Determine the [x, y] coordinate at the center of the cell enclosing the given text.  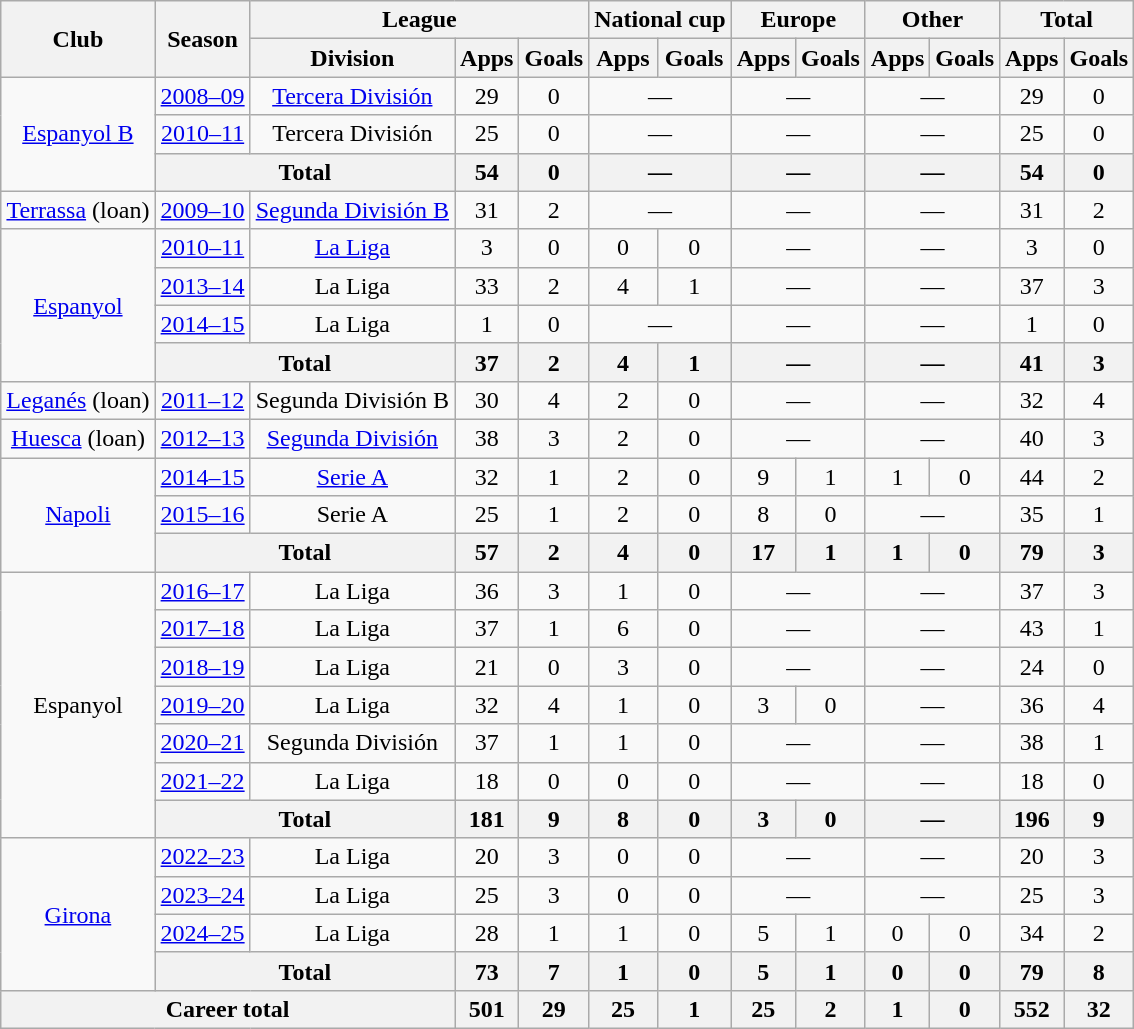
24 [1032, 667]
7 [554, 971]
40 [1032, 438]
2024–25 [202, 933]
2021–22 [202, 781]
2009–10 [202, 210]
35 [1032, 515]
21 [487, 667]
28 [487, 933]
Espanyol B [78, 134]
2016–17 [202, 591]
73 [487, 971]
6 [623, 629]
Season [202, 39]
Napoli [78, 515]
501 [487, 1009]
41 [1032, 362]
Club [78, 39]
2023–24 [202, 895]
National cup [660, 20]
Girona [78, 914]
181 [487, 819]
30 [487, 400]
2008–09 [202, 96]
Division [352, 58]
Leganés (loan) [78, 400]
17 [763, 553]
Career total [228, 1009]
2015–16 [202, 515]
33 [487, 286]
Terrassa (loan) [78, 210]
57 [487, 553]
League [420, 20]
34 [1032, 933]
44 [1032, 477]
Europe [798, 20]
2012–13 [202, 438]
Huesca (loan) [78, 438]
2011–12 [202, 400]
2019–20 [202, 705]
2022–23 [202, 857]
196 [1032, 819]
2018–19 [202, 667]
2013–14 [202, 286]
2017–18 [202, 629]
2020–21 [202, 743]
Other [932, 20]
552 [1032, 1009]
43 [1032, 629]
